Pinpoint the cell where the given text exists, returning its (x, y) midpoint coordinate. 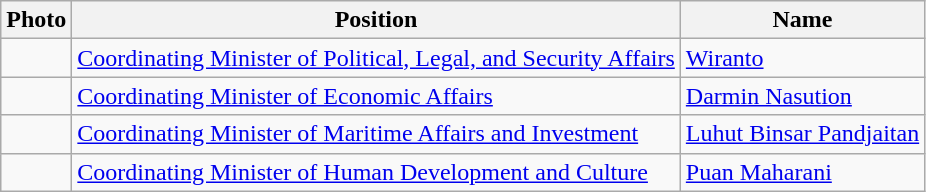
Coordinating Minister of Political, Legal, and Security Affairs (376, 58)
Puan Maharani (802, 172)
Coordinating Minister of Maritime Affairs and Investment (376, 134)
Luhut Binsar Pandjaitan (802, 134)
Coordinating Minister of Human Development and Culture (376, 172)
Wiranto (802, 58)
Coordinating Minister of Economic Affairs (376, 96)
Darmin Nasution (802, 96)
Position (376, 20)
Photo (36, 20)
Name (802, 20)
